Identify which cell holds the provided text, then report its (X, Y) central coordinate. 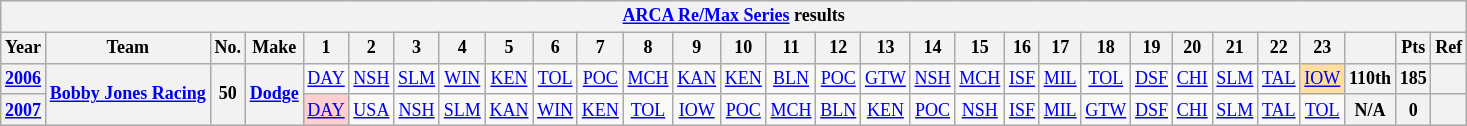
USA (372, 110)
22 (1279, 48)
5 (509, 48)
13 (886, 48)
2007 (24, 110)
N/A (1370, 110)
7 (600, 48)
21 (1235, 48)
185 (1413, 78)
20 (1192, 48)
Make (274, 48)
Year (24, 48)
2 (372, 48)
16 (1022, 48)
Pts (1413, 48)
110th (1370, 78)
9 (697, 48)
14 (932, 48)
Team (128, 48)
No. (228, 48)
Dodge (274, 94)
50 (228, 94)
8 (648, 48)
17 (1060, 48)
15 (980, 48)
4 (462, 48)
23 (1322, 48)
Ref (1449, 48)
18 (1106, 48)
12 (838, 48)
3 (417, 48)
ARCA Re/Max Series results (734, 16)
0 (1413, 110)
2006 (24, 78)
10 (744, 48)
11 (791, 48)
19 (1152, 48)
Bobby Jones Racing (128, 94)
6 (556, 48)
1 (326, 48)
